Return [x, y] of the center of cell containing provided text 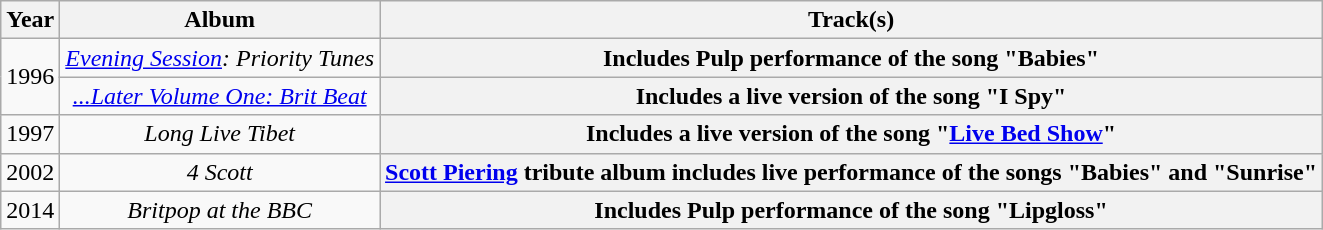
Album [220, 20]
Year [30, 20]
1997 [30, 134]
Scott Piering tribute album includes live performance of the songs "Babies" and "Sunrise" [852, 172]
4 Scott [220, 172]
1996 [30, 77]
Includes Pulp performance of the song "Babies" [852, 58]
Includes Pulp performance of the song "Lipgloss" [852, 210]
Includes a live version of the song "I Spy" [852, 96]
Britpop at the BBC [220, 210]
2002 [30, 172]
...Later Volume One: Brit Beat [220, 96]
Long Live Tibet [220, 134]
Evening Session: Priority Tunes [220, 58]
Track(s) [852, 20]
2014 [30, 210]
Includes a live version of the song "Live Bed Show" [852, 134]
